Return the [x, y] coordinate for the center point of the cell that contains the specified text.  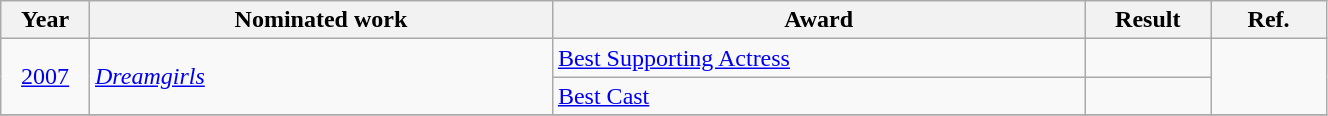
Nominated work [320, 20]
Result [1148, 20]
Best Supporting Actress [818, 58]
Award [818, 20]
2007 [46, 77]
Year [46, 20]
Best Cast [818, 96]
Dreamgirls [320, 77]
Ref. [1269, 20]
